Extract the (X, Y) coordinate from the center of the cell holding the provided text.  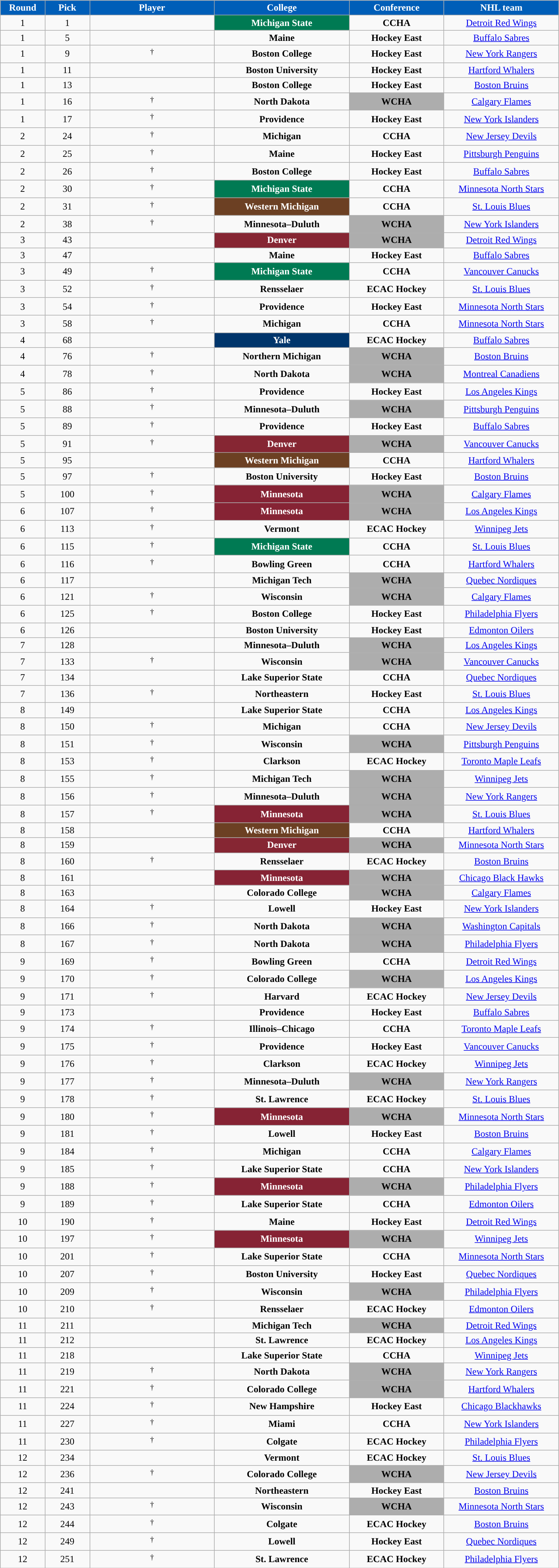
Northern Michigan (281, 356)
25 (67, 154)
128 (67, 645)
176 (67, 1064)
Chicago Blackhawks (501, 1406)
249 (67, 1542)
171 (67, 997)
157 (67, 814)
49 (67, 271)
54 (67, 307)
26 (67, 171)
236 (67, 1474)
175 (67, 1046)
244 (67, 1524)
243 (67, 1506)
17 (67, 119)
219 (67, 1372)
234 (67, 1458)
Yale (281, 340)
251 (67, 1559)
241 (67, 1490)
177 (67, 1082)
Harvard (281, 997)
173 (67, 1013)
184 (67, 1152)
Pick (67, 8)
100 (67, 494)
24 (67, 137)
218 (67, 1355)
91 (67, 444)
89 (67, 427)
115 (67, 546)
30 (67, 189)
227 (67, 1425)
31 (67, 207)
153 (67, 762)
97 (67, 476)
Montreal Canadiens (501, 374)
188 (67, 1186)
190 (67, 1222)
126 (67, 630)
116 (67, 564)
133 (67, 661)
169 (67, 961)
78 (67, 374)
149 (67, 710)
211 (67, 1325)
230 (67, 1442)
163 (67, 893)
201 (67, 1256)
170 (67, 979)
Miami (281, 1425)
207 (67, 1274)
180 (67, 1116)
125 (67, 614)
158 (67, 830)
174 (67, 1029)
161 (67, 878)
38 (67, 224)
16 (67, 101)
68 (67, 340)
47 (67, 255)
Illinois–Chicago (281, 1029)
178 (67, 1099)
107 (67, 512)
52 (67, 289)
210 (67, 1309)
151 (67, 744)
Chicago Black Hawks (501, 878)
58 (67, 324)
88 (67, 409)
86 (67, 392)
224 (67, 1406)
150 (67, 726)
159 (67, 845)
197 (67, 1239)
NHL team (501, 8)
New Hampshire (281, 1406)
189 (67, 1204)
167 (67, 944)
95 (67, 460)
76 (67, 356)
Player (152, 8)
Washington Capitals (501, 926)
164 (67, 909)
College (281, 8)
117 (67, 580)
136 (67, 694)
Round (23, 8)
156 (67, 796)
Conference (396, 8)
209 (67, 1292)
155 (67, 779)
166 (67, 926)
212 (67, 1340)
113 (67, 529)
134 (67, 678)
181 (67, 1134)
13 (67, 85)
121 (67, 597)
43 (67, 240)
185 (67, 1169)
221 (67, 1389)
160 (67, 862)
